Extract the (X, Y) coordinate from the center of the cell holding the provided text.  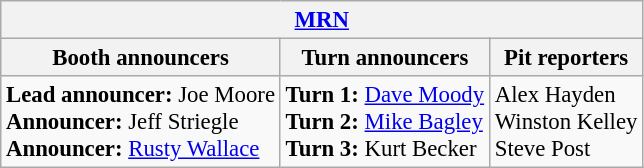
Alex HaydenWinston KelleySteve Post (566, 122)
Pit reporters (566, 58)
Turn announcers (384, 58)
Turn 1: Dave MoodyTurn 2: Mike BagleyTurn 3: Kurt Becker (384, 122)
Booth announcers (141, 58)
MRN (322, 20)
Lead announcer: Joe MooreAnnouncer: Jeff StriegleAnnouncer: Rusty Wallace (141, 122)
